From the cell containing the given text, extract its center point as (x, y) coordinate. 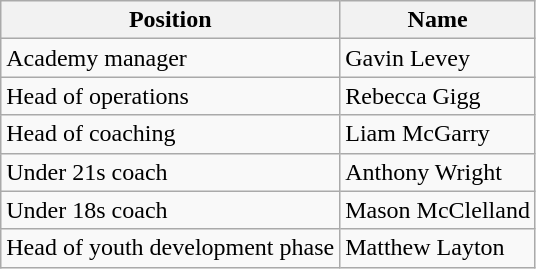
Head of coaching (170, 134)
Under 21s coach (170, 172)
Name (438, 20)
Under 18s coach (170, 210)
Anthony Wright (438, 172)
Matthew Layton (438, 248)
Liam McGarry (438, 134)
Head of youth development phase (170, 248)
Position (170, 20)
Head of operations (170, 96)
Academy manager (170, 58)
Gavin Levey (438, 58)
Rebecca Gigg (438, 96)
Mason McClelland (438, 210)
